Scan for the cell matching the given text and deliver its (x, y) coordinate at center. 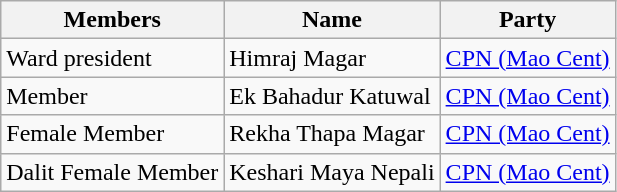
Keshari Maya Nepali (332, 172)
Ward president (112, 58)
Members (112, 20)
Member (112, 96)
Rekha Thapa Magar (332, 134)
Himraj Magar (332, 58)
Ek Bahadur Katuwal (332, 96)
Dalit Female Member (112, 172)
Female Member (112, 134)
Name (332, 20)
Party (528, 20)
